Identify which cell holds the provided text, then report its (x, y) central coordinate. 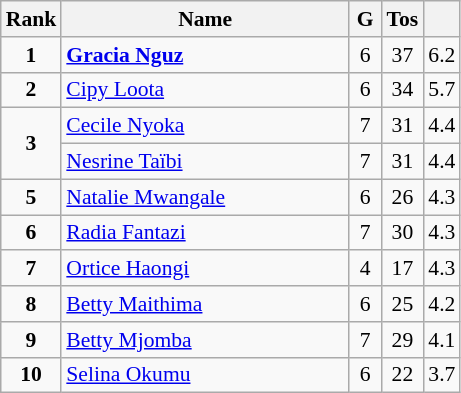
4.2 (442, 304)
9 (32, 340)
Cipy Loota (205, 90)
Betty Mjomba (205, 340)
8 (32, 304)
5.7 (442, 90)
Ortice Haongi (205, 269)
Natalie Mwangale (205, 197)
25 (403, 304)
6.2 (442, 55)
22 (403, 375)
Selina Okumu (205, 375)
Tos (403, 19)
17 (403, 269)
26 (403, 197)
1 (32, 55)
Rank (32, 19)
4 (366, 269)
4.1 (442, 340)
Betty Maithima (205, 304)
2 (32, 90)
29 (403, 340)
5 (32, 197)
Gracia Nguz (205, 55)
37 (403, 55)
G (366, 19)
3 (32, 144)
Nesrine Taïbi (205, 162)
Radia Fantazi (205, 233)
Cecile Nyoka (205, 126)
34 (403, 90)
Name (205, 19)
3.7 (442, 375)
10 (32, 375)
30 (403, 233)
